Locate the cell with the specified text and output its [x, y] center coordinate. 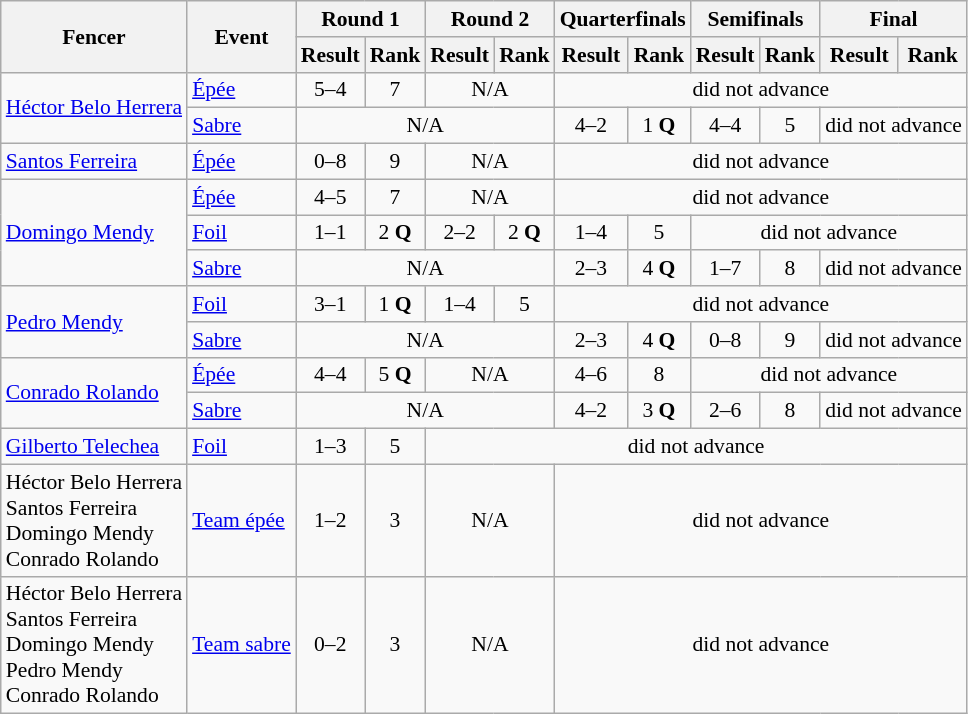
Pedro Mendy [94, 322]
1–2 [330, 520]
1–1 [330, 233]
5–4 [330, 90]
Round 1 [360, 19]
Final [894, 19]
Quarterfinals [623, 19]
Gilberto Telechea [94, 447]
1–7 [726, 269]
2–6 [726, 411]
Event [242, 36]
4–6 [591, 375]
Fencer [94, 36]
Santos Ferreira [94, 162]
0–2 [330, 645]
3–1 [330, 304]
Semifinals [756, 19]
Team sabre [242, 645]
Conrado Rolando [94, 392]
Round 2 [490, 19]
4–5 [330, 197]
Héctor Belo Herrera Santos Ferreira Domingo Mendy Pedro Mendy Conrado Rolando [94, 645]
Team épée [242, 520]
3 Q [659, 411]
5 Q [396, 375]
Domingo Mendy [94, 232]
2–2 [460, 233]
Héctor Belo Herrera [94, 108]
Héctor Belo Herrera Santos Ferreira Domingo Mendy Conrado Rolando [94, 520]
1–3 [330, 447]
